For the text-containing cell, return its midpoint in (x, y) coordinate format. 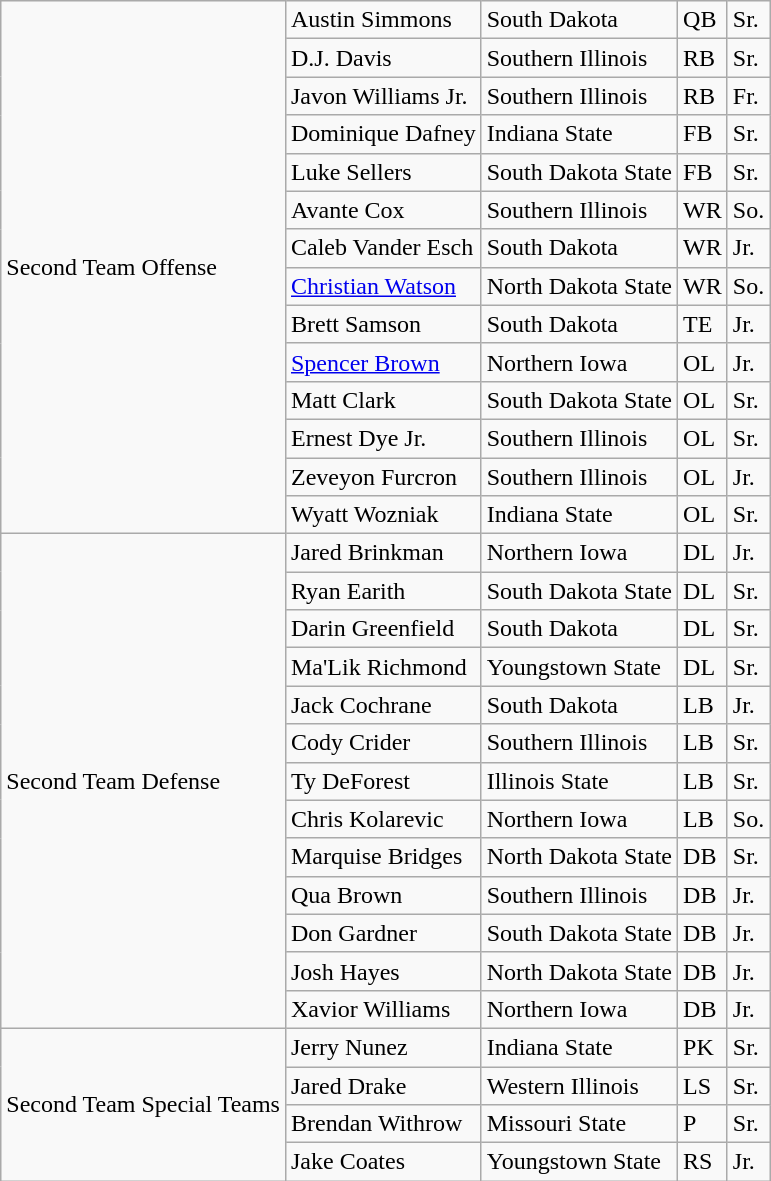
Illinois State (579, 781)
Wyatt Wozniak (383, 515)
TE (703, 324)
Austin Simmons (383, 20)
Avante Cox (383, 210)
Jared Brinkman (383, 553)
Second Team Special Teams (144, 1104)
Western Illinois (579, 1085)
Second Team Offense (144, 268)
Fr. (748, 96)
Spencer Brown (383, 362)
Matt Clark (383, 400)
Josh Hayes (383, 971)
Don Gardner (383, 933)
Zeveyon Furcron (383, 477)
Second Team Defense (144, 782)
Dominique Dafney (383, 134)
Missouri State (579, 1124)
Brendan Withrow (383, 1124)
Caleb Vander Esch (383, 248)
Ernest Dye Jr. (383, 438)
Chris Kolarevic (383, 819)
PK (703, 1047)
Christian Watson (383, 286)
Luke Sellers (383, 172)
Javon Williams Jr. (383, 96)
Jack Cochrane (383, 705)
Ty DeForest (383, 781)
Marquise Bridges (383, 857)
Jake Coates (383, 1162)
Cody Crider (383, 743)
Xavior Williams (383, 1009)
QB (703, 20)
P (703, 1124)
Jerry Nunez (383, 1047)
Darin Greenfield (383, 629)
Ryan Earith (383, 591)
Qua Brown (383, 895)
Jared Drake (383, 1085)
RS (703, 1162)
Ma'Lik Richmond (383, 667)
Brett Samson (383, 324)
D.J. Davis (383, 58)
LS (703, 1085)
